Determine the (X, Y) coordinate at the center of the cell enclosing the given text.  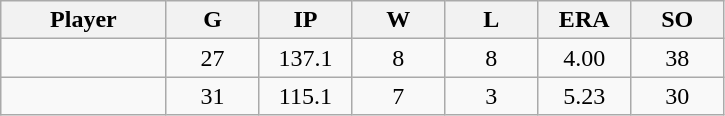
115.1 (306, 96)
L (492, 20)
3 (492, 96)
38 (678, 58)
31 (212, 96)
137.1 (306, 58)
IP (306, 20)
27 (212, 58)
W (398, 20)
SO (678, 20)
G (212, 20)
30 (678, 96)
7 (398, 96)
ERA (584, 20)
5.23 (584, 96)
Player (84, 20)
4.00 (584, 58)
